Extract the [X, Y] coordinate from the center of the cell holding the provided text.  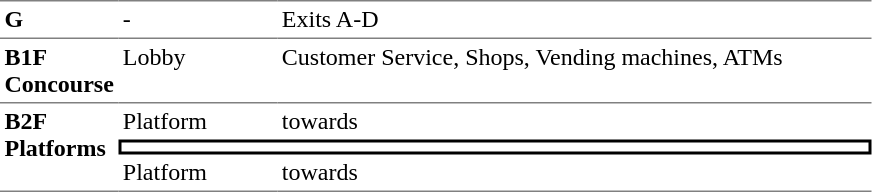
Exits A-D [574, 19]
B2FPlatforms [59, 148]
G [59, 19]
B1FConcourse [59, 71]
Customer Service, Shops, Vending machines, ATMs [574, 71]
Lobby [198, 71]
- [198, 19]
